From the cell containing the given text, extract its center point as (x, y) coordinate. 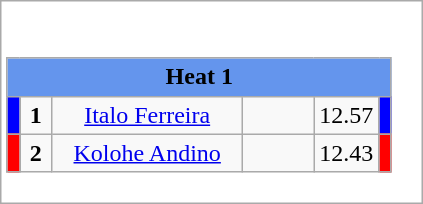
Heat 1 1 Italo Ferreira 12.57 2 Kolohe Andino 12.43 (212, 102)
12.43 (346, 153)
1 (36, 115)
12.57 (346, 115)
Heat 1 (199, 77)
Kolohe Andino (148, 153)
2 (36, 153)
Italo Ferreira (148, 115)
